Return (X, Y) of the center of cell containing provided text 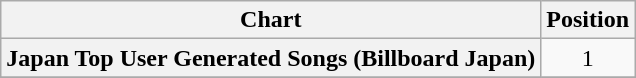
Chart (271, 20)
1 (588, 58)
Position (588, 20)
Japan Top User Generated Songs (Billboard Japan) (271, 58)
